From the cell containing the given text, extract its center point as [X, Y] coordinate. 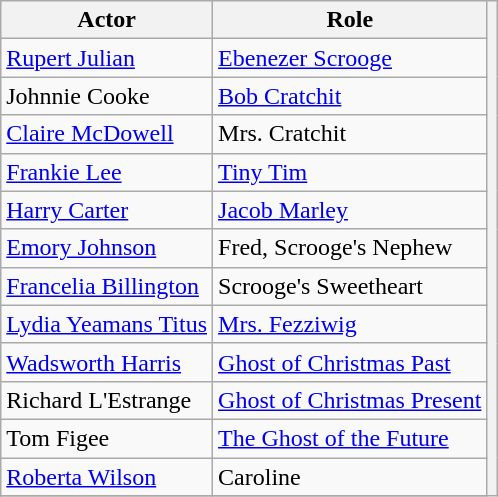
Scrooge's Sweetheart [350, 286]
The Ghost of the Future [350, 438]
Ebenezer Scrooge [350, 58]
Ghost of Christmas Past [350, 362]
Fred, Scrooge's Nephew [350, 248]
Johnnie Cooke [107, 96]
Bob Cratchit [350, 96]
Jacob Marley [350, 210]
Caroline [350, 477]
Harry Carter [107, 210]
Lydia Yeamans Titus [107, 324]
Tiny Tim [350, 172]
Actor [107, 20]
Claire McDowell [107, 134]
Mrs. Fezziwig [350, 324]
Richard L'Estrange [107, 400]
Emory Johnson [107, 248]
Ghost of Christmas Present [350, 400]
Role [350, 20]
Mrs. Cratchit [350, 134]
Rupert Julian [107, 58]
Frankie Lee [107, 172]
Roberta Wilson [107, 477]
Tom Figee [107, 438]
Wadsworth Harris [107, 362]
Francelia Billington [107, 286]
